Extract the (x, y) coordinate from the center of the cell holding the provided text.  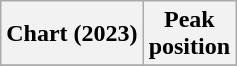
Peakposition (189, 34)
Chart (2023) (72, 34)
